Return the (X, Y) coordinate for the center point of the cell that contains the specified text.  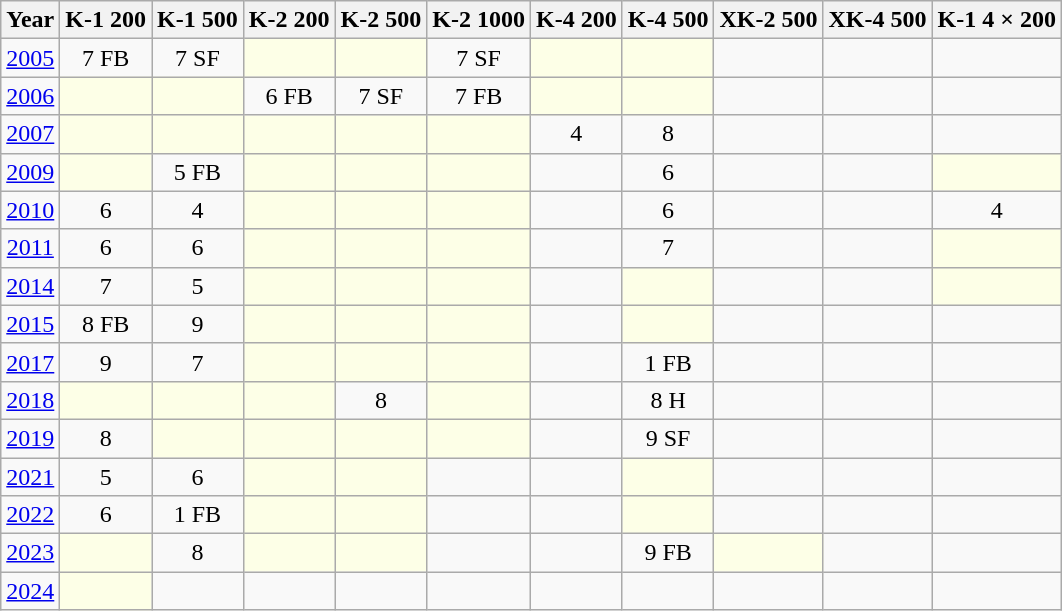
2005 (30, 58)
9 SF (668, 438)
K-2 200 (289, 20)
2018 (30, 400)
K-1 4 × 200 (996, 20)
K-2 1000 (479, 20)
2023 (30, 553)
Year (30, 20)
5 FB (198, 172)
2014 (30, 286)
XK-4 500 (878, 20)
2024 (30, 591)
2019 (30, 438)
8 FB (106, 324)
2022 (30, 515)
2021 (30, 477)
2007 (30, 134)
2010 (30, 210)
2011 (30, 248)
2006 (30, 96)
9 FB (668, 553)
K-1 500 (198, 20)
K-2 500 (381, 20)
K-1 200 (106, 20)
2017 (30, 362)
XK-2 500 (768, 20)
2009 (30, 172)
8 H (668, 400)
K-4 200 (576, 20)
2015 (30, 324)
K-4 500 (668, 20)
6 FB (289, 96)
